Find where the given text appears and provide that cell's center as [X, Y] coordinate. 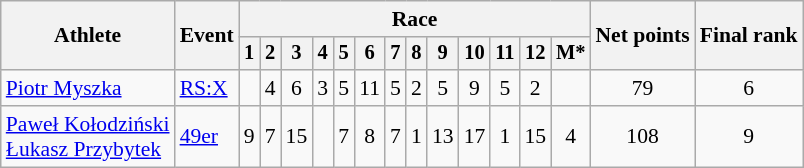
Net points [642, 36]
Athlete [88, 36]
17 [475, 136]
Piotr Myszka [88, 88]
10 [475, 54]
49er [207, 136]
Event [207, 36]
79 [642, 88]
13 [443, 136]
Race [415, 19]
108 [642, 136]
Final rank [749, 36]
M* [570, 54]
Paweł KołodzińskiŁukasz Przybytek [88, 136]
12 [535, 54]
RS:X [207, 88]
